Pinpoint the cell where the given text exists, returning its [X, Y] midpoint coordinate. 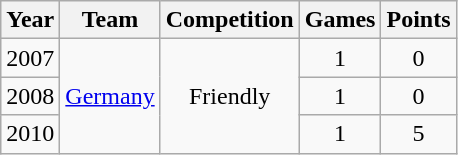
2007 [30, 58]
Year [30, 20]
Competition [230, 20]
Team [110, 20]
Games [340, 20]
2010 [30, 134]
2008 [30, 96]
Points [418, 20]
Friendly [230, 96]
5 [418, 134]
Germany [110, 96]
